Detect which cell encompasses the target text, then output its [X, Y] center coordinate. 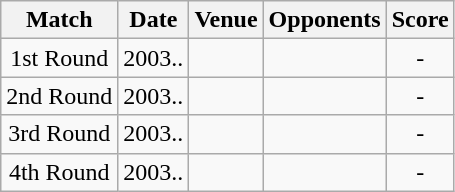
Venue [226, 20]
Date [154, 20]
2nd Round [60, 96]
1st Round [60, 58]
Match [60, 20]
Score [420, 20]
4th Round [60, 172]
3rd Round [60, 134]
Opponents [324, 20]
